Locate the cell with the specified text and output its (x, y) center coordinate. 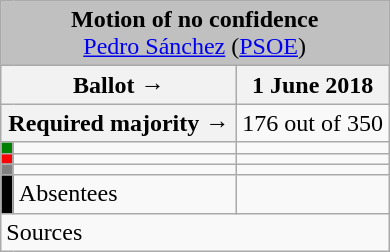
Required majority → (119, 123)
Absentees (125, 194)
1 June 2018 (313, 85)
176 out of 350 (313, 123)
Sources (195, 232)
Motion of no confidencePedro Sánchez (PSOE) (195, 34)
Ballot → (119, 85)
